Determine the [x, y] coordinate at the center of the cell enclosing the given text.  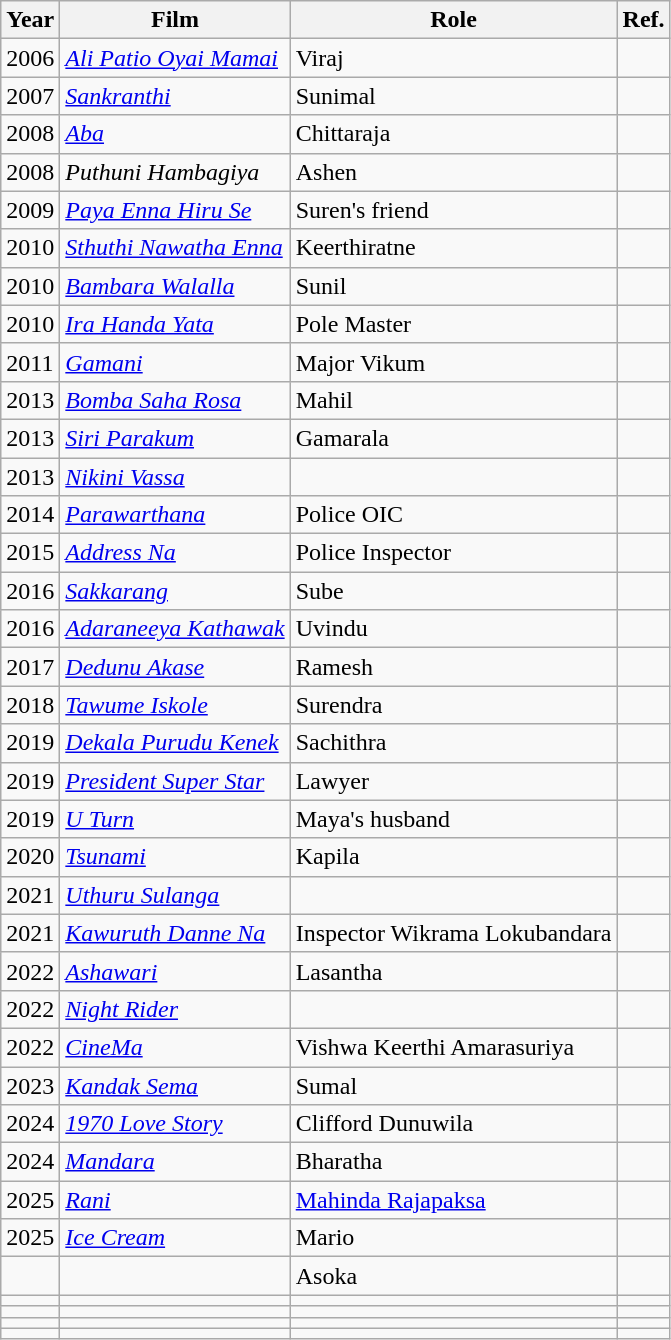
Ashen [454, 172]
Role [454, 20]
Bharatha [454, 1162]
Viraj [454, 58]
Sumal [454, 1085]
Keerthiratne [454, 248]
Ref. [644, 20]
Year [30, 20]
Ashawari [175, 971]
Adaraneeya Kathawak [175, 629]
Nikini Vassa [175, 477]
Parawarthana [175, 515]
1970 Love Story [175, 1124]
Mahil [454, 400]
CineMa [175, 1047]
Paya Enna Hiru Se [175, 210]
Gamani [175, 362]
Sankranthi [175, 96]
2020 [30, 857]
Tawume Iskole [175, 705]
Sunil [454, 286]
Asoka [454, 1276]
Bomba Saha Rosa [175, 400]
Inspector Wikrama Lokubandara [454, 933]
Kandak Sema [175, 1085]
Siri Parakum [175, 438]
Tsunami [175, 857]
Sthuthi Nawatha Enna [175, 248]
Sube [454, 591]
Sunimal [454, 96]
Mandara [175, 1162]
U Turn [175, 819]
Chittaraja [454, 134]
Kawuruth Danne Na [175, 933]
2006 [30, 58]
Dedunu Akase [175, 667]
2014 [30, 515]
2011 [30, 362]
Rani [175, 1200]
Uthuru Sulanga [175, 895]
Maya's husband [454, 819]
2017 [30, 667]
Ali Patio Oyai Mamai [175, 58]
Kapila [454, 857]
Aba [175, 134]
Police Inspector [454, 553]
2007 [30, 96]
Address Na [175, 553]
Clifford Dunuwila [454, 1124]
2015 [30, 553]
Mario [454, 1238]
2009 [30, 210]
Mahinda Rajapaksa [454, 1200]
Major Vikum [454, 362]
Surendra [454, 705]
Film [175, 20]
Dekala Purudu Kenek [175, 743]
Lasantha [454, 971]
President Super Star [175, 781]
Bambara Walalla [175, 286]
Night Rider [175, 1009]
Lawyer [454, 781]
Ira Handa Yata [175, 324]
Gamarala [454, 438]
Sakkarang [175, 591]
Ramesh [454, 667]
2018 [30, 705]
2023 [30, 1085]
Suren's friend [454, 210]
Puthuni Hambagiya [175, 172]
Pole Master [454, 324]
Police OIC [454, 515]
Ice Cream [175, 1238]
Vishwa Keerthi Amarasuriya [454, 1047]
Uvindu [454, 629]
Sachithra [454, 743]
